For the text-containing cell, return its midpoint in (X, Y) coordinate format. 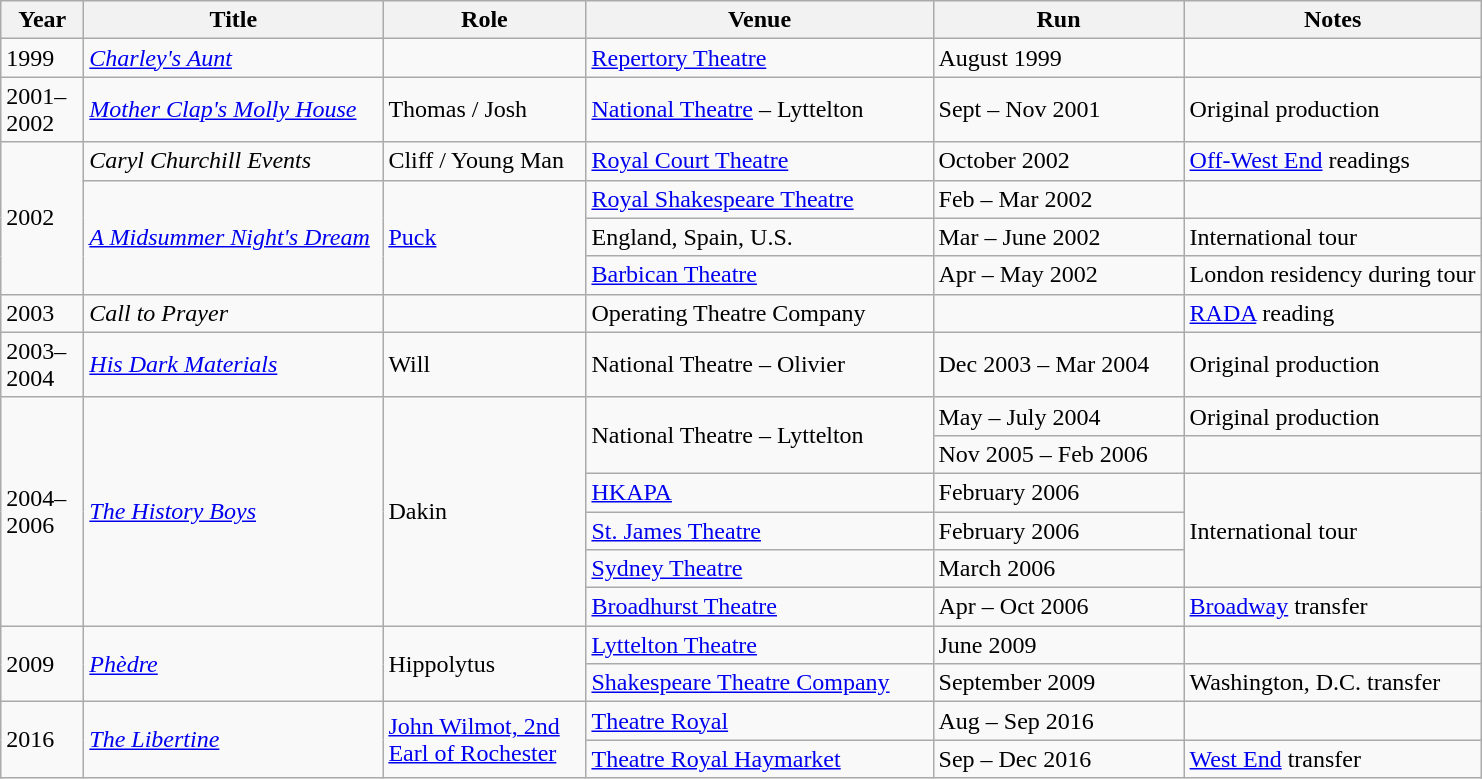
Run (1058, 20)
August 1999 (1058, 58)
Shakespeare Theatre Company (760, 683)
Theatre Royal Haymarket (760, 759)
Hippolytus (484, 664)
National Theatre – Olivier (760, 364)
Thomas / Josh (484, 110)
Phèdre (234, 664)
Notes (1332, 20)
Royal Shakespeare Theatre (760, 199)
Off-West End readings (1332, 161)
Year (42, 20)
1999 (42, 58)
St. James Theatre (760, 531)
Aug – Sep 2016 (1058, 721)
Charley's Aunt (234, 58)
Sept – Nov 2001 (1058, 110)
Operating Theatre Company (760, 313)
Barbican Theatre (760, 275)
2009 (42, 664)
Mother Clap's Molly House (234, 110)
2001–2002 (42, 110)
2016 (42, 740)
Role (484, 20)
2004–2006 (42, 511)
June 2009 (1058, 645)
Broadhurst Theatre (760, 607)
The Libertine (234, 740)
Title (234, 20)
Nov 2005 – Feb 2006 (1058, 454)
His Dark Materials (234, 364)
Cliff / Young Man (484, 161)
The History Boys (234, 511)
Caryl Churchill Events (234, 161)
Royal Court Theatre (760, 161)
Dec 2003 – Mar 2004 (1058, 364)
Dakin (484, 511)
Puck (484, 237)
A Midsummer Night's Dream (234, 237)
England, Spain, U.S. (760, 237)
Theatre Royal (760, 721)
RADA reading (1332, 313)
Sydney Theatre (760, 569)
October 2002 (1058, 161)
London residency during tour (1332, 275)
Feb – Mar 2002 (1058, 199)
Repertory Theatre (760, 58)
Will (484, 364)
March 2006 (1058, 569)
2002 (42, 218)
Lyttelton Theatre (760, 645)
September 2009 (1058, 683)
Mar – June 2002 (1058, 237)
Apr – May 2002 (1058, 275)
Call to Prayer (234, 313)
2003–2004 (42, 364)
Broadway transfer (1332, 607)
May – July 2004 (1058, 416)
Apr – Oct 2006 (1058, 607)
Washington, D.C. transfer (1332, 683)
HKAPA (760, 492)
Sep – Dec 2016 (1058, 759)
Venue (760, 20)
2003 (42, 313)
John Wilmot, 2nd Earl of Rochester (484, 740)
West End transfer (1332, 759)
